Return the [x, y] coordinate for the center point of the cell that contains the specified text.  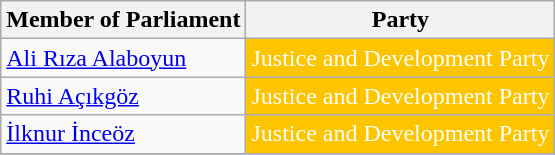
Ruhi Açıkgöz [124, 96]
Member of Parliament [124, 20]
İlknur İnceöz [124, 134]
Party [400, 20]
Ali Rıza Alaboyun [124, 58]
